Output the [x, y] coordinate of the center of the cell containing the given text.  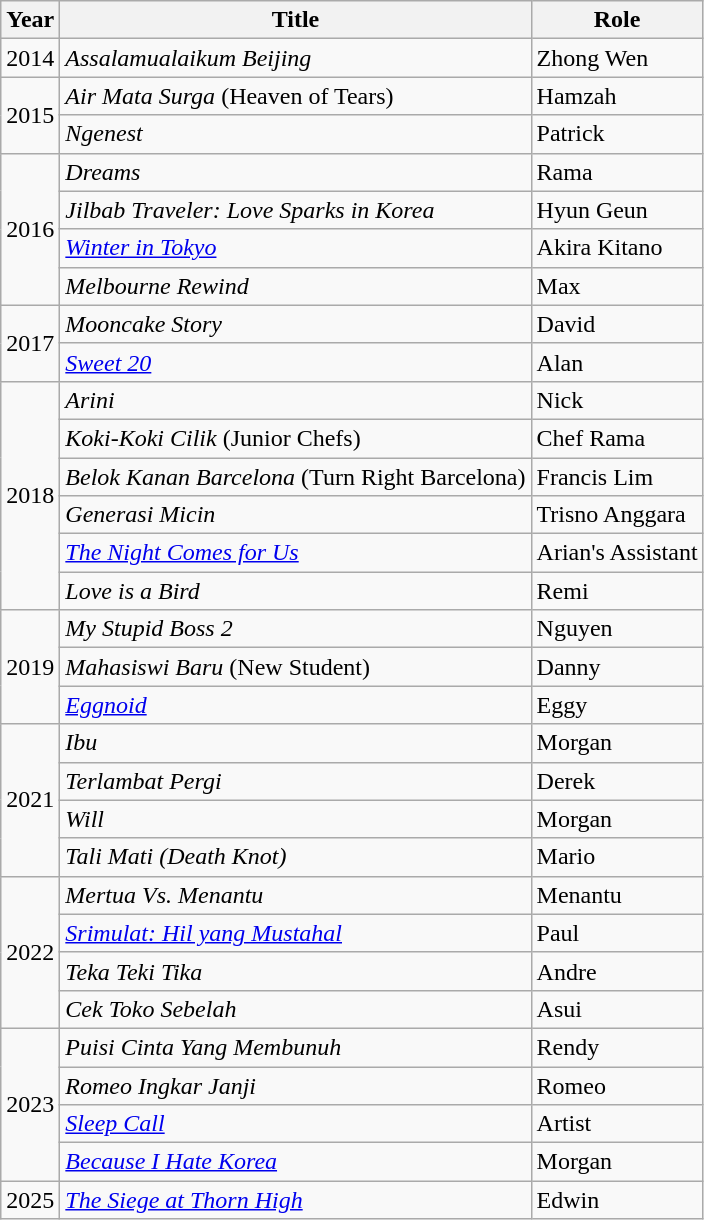
Eggy [617, 705]
Derek [617, 781]
Puisi Cinta Yang Membunuh [296, 1047]
Will [296, 819]
Ngenest [296, 134]
Arini [296, 400]
Mertua Vs. Menantu [296, 895]
Francis Lim [617, 477]
Max [617, 286]
Nguyen [617, 629]
Artist [617, 1124]
2017 [30, 343]
Terlambat Pergi [296, 781]
Zhong Wen [617, 58]
Mario [617, 857]
2016 [30, 229]
Rendy [617, 1047]
Edwin [617, 1200]
Assalamualaikum Beijing [296, 58]
Hamzah [617, 96]
2022 [30, 952]
Eggnoid [296, 705]
Melbourne Rewind [296, 286]
Year [30, 20]
Cek Toko Sebelah [296, 1009]
Koki-Koki Cilik (Junior Chefs) [296, 438]
Title [296, 20]
Danny [617, 667]
Because I Hate Korea [296, 1162]
The Night Comes for Us [296, 553]
2025 [30, 1200]
2019 [30, 667]
Nick [617, 400]
2021 [30, 800]
Mahasiswi Baru (New Student) [296, 667]
Trisno Anggara [617, 515]
2018 [30, 495]
David [617, 324]
Rama [617, 172]
Love is a Bird [296, 591]
Menantu [617, 895]
Paul [617, 933]
Chef Rama [617, 438]
Patrick [617, 134]
Alan [617, 362]
Winter in Tokyo [296, 248]
Asui [617, 1009]
Srimulat: Hil yang Mustahal [296, 933]
Role [617, 20]
Remi [617, 591]
Romeo Ingkar Janji [296, 1085]
Teka Teki Tika [296, 971]
Mooncake Story [296, 324]
2014 [30, 58]
Arian's Assistant [617, 553]
Sleep Call [296, 1124]
Generasi Micin [296, 515]
Akira Kitano [617, 248]
Ibu [296, 743]
2023 [30, 1104]
Belok Kanan Barcelona (Turn Right Barcelona) [296, 477]
Jilbab Traveler: Love Sparks in Korea [296, 210]
Hyun Geun [617, 210]
Air Mata Surga (Heaven of Tears) [296, 96]
Andre [617, 971]
Romeo [617, 1085]
Sweet 20 [296, 362]
My Stupid Boss 2 [296, 629]
The Siege at Thorn High [296, 1200]
2015 [30, 115]
Dreams [296, 172]
Tali Mati (Death Knot) [296, 857]
